Search for the cell housing the specified text and yield its (X, Y) center coordinate. 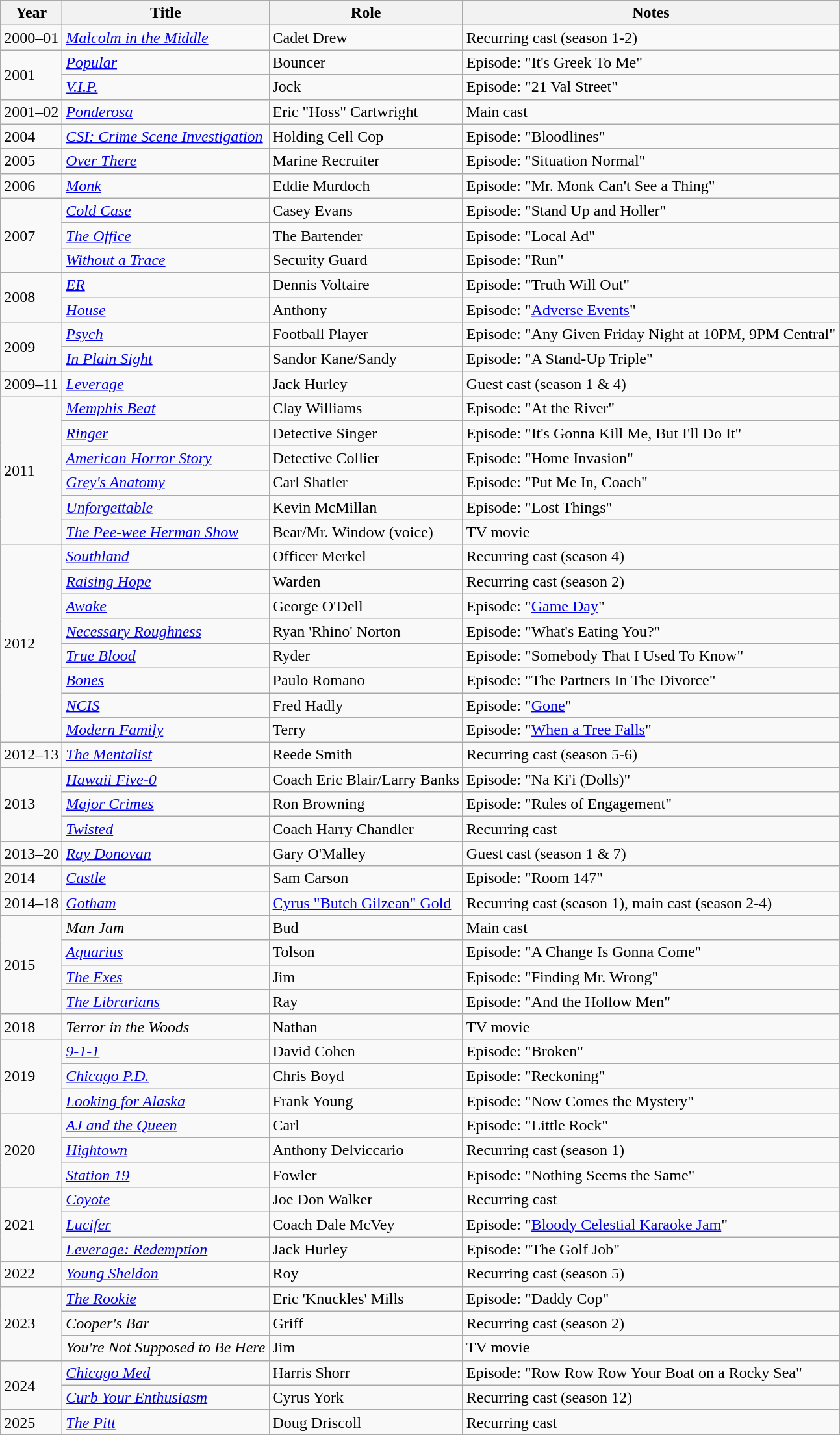
2011 (31, 470)
Episode: "Row Row Row Your Boat on a Rocky Sea" (651, 1373)
Episode: "Gone" (651, 705)
Chicago Med (166, 1373)
Episode: "Lost Things" (651, 507)
Tolson (366, 952)
Terry (366, 730)
Episode: "Stand Up and Holler" (651, 210)
Modern Family (166, 730)
2009 (31, 347)
House (166, 310)
Ryder (366, 655)
Ryan 'Rhino' Norton (366, 631)
Anthony Delviccario (366, 1150)
Major Crimes (166, 804)
Recurring cast (season 5-6) (651, 755)
Necessary Roughness (166, 631)
The Librarians (166, 1002)
2018 (31, 1026)
Episode: "Mr. Monk Can't See a Thing" (651, 186)
Episode: "Na Ki'i (Dolls)" (651, 780)
Psych (166, 335)
Cyrus York (366, 1397)
2009–11 (31, 384)
David Cohen (366, 1051)
Detective Singer (366, 433)
Ron Browning (366, 804)
2001 (31, 75)
The Pitt (166, 1422)
The Pee-wee Herman Show (166, 532)
Coach Harry Chandler (366, 829)
Episode: "Bloodlines" (651, 136)
2013 (31, 804)
Episode: "Somebody That I Used To Know" (651, 655)
Malcolm in the Middle (166, 38)
Kevin McMillan (366, 507)
George O'Dell (366, 606)
Station 19 (166, 1175)
Cyrus "Butch Gilzean" Gold (366, 903)
2021 (31, 1225)
The Mentalist (166, 755)
2001–02 (31, 112)
Recurring cast (season 1) (651, 1150)
Over There (166, 161)
Eric 'Knuckles' Mills (366, 1299)
Episode: "Reckoning" (651, 1076)
Warden (366, 581)
Episode: "At the River" (651, 409)
Episode: "It's Gonna Kill Me, But I'll Do It" (651, 433)
Joe Don Walker (366, 1200)
2015 (31, 965)
Episode: "Nothing Seems the Same" (651, 1175)
Reede Smith (366, 755)
Bouncer (366, 62)
In Plain Sight (166, 359)
Episode: "And the Hollow Men" (651, 1002)
Marine Recruiter (366, 161)
Episode: "Rules of Engagement" (651, 804)
Gary O'Malley (366, 854)
Year (31, 13)
Episode: "Finding Mr. Wrong" (651, 977)
2008 (31, 297)
Episode: "Home Invasion" (651, 458)
Holding Cell Cop (366, 136)
Episode: "21 Val Street" (651, 87)
You're Not Supposed to Be Here (166, 1348)
2025 (31, 1422)
The Office (166, 235)
Ponderosa (166, 112)
2005 (31, 161)
Paulo Romano (366, 680)
2024 (31, 1385)
2012–13 (31, 755)
Security Guard (366, 260)
Guest cast (season 1 & 4) (651, 384)
Griff (366, 1323)
2023 (31, 1323)
Carl (366, 1126)
Bud (366, 928)
Ray (366, 1002)
Cadet Drew (366, 38)
9-1-1 (166, 1051)
Guest cast (season 1 & 7) (651, 854)
Episode: "Bloody Celestial Karaoke Jam" (651, 1225)
Fowler (366, 1175)
Leverage: Redemption (166, 1249)
Coach Dale McVey (366, 1225)
V.I.P. (166, 87)
Castle (166, 878)
Carl Shatler (366, 483)
Recurring cast (season 1-2) (651, 38)
2013–20 (31, 854)
Awake (166, 606)
NCIS (166, 705)
Popular (166, 62)
Doug Driscoll (366, 1422)
2019 (31, 1076)
Chris Boyd (366, 1076)
Sandor Kane/Sandy (366, 359)
Bones (166, 680)
Football Player (366, 335)
Jock (366, 87)
Role (366, 13)
Episode: "A Stand-Up Triple" (651, 359)
Curb Your Enthusiasm (166, 1397)
Recurring cast (season 5) (651, 1274)
Bear/Mr. Window (voice) (366, 532)
Officer Merkel (366, 557)
Episode: "A Change Is Gonna Come" (651, 952)
Grey's Anatomy (166, 483)
Hawaii Five-0 (166, 780)
Lucifer (166, 1225)
Ringer (166, 433)
The Bartender (366, 235)
2020 (31, 1150)
Episode: "Run" (651, 260)
Cold Case (166, 210)
Hightown (166, 1150)
2014–18 (31, 903)
Young Sheldon (166, 1274)
Terror in the Woods (166, 1026)
Episode: "Situation Normal" (651, 161)
Episode: "The Golf Job" (651, 1249)
2004 (31, 136)
CSI: Crime Scene Investigation (166, 136)
Clay Williams (366, 409)
Cooper's Bar (166, 1323)
The Exes (166, 977)
Recurring cast (season 12) (651, 1397)
Episode: "Now Comes the Mystery" (651, 1101)
Episode: "Adverse Events" (651, 310)
Ray Donovan (166, 854)
ER (166, 285)
Episode: "Truth Will Out" (651, 285)
Sam Carson (366, 878)
Frank Young (366, 1101)
Memphis Beat (166, 409)
2007 (31, 235)
Episode: "Put Me In, Coach" (651, 483)
2022 (31, 1274)
Monk (166, 186)
Recurring cast (season 1), main cast (season 2-4) (651, 903)
2006 (31, 186)
Fred Hadly (366, 705)
Aquarius (166, 952)
Recurring cast (season 4) (651, 557)
The Rookie (166, 1299)
Eric "Hoss" Cartwright (366, 112)
Episode: "What's Eating You?" (651, 631)
Episode: "Little Rock" (651, 1126)
Episode: "Room 147" (651, 878)
Chicago P.D. (166, 1076)
Episode: "Broken" (651, 1051)
Episode: "When a Tree Falls" (651, 730)
Coyote (166, 1200)
Raising Hope (166, 581)
Dennis Voltaire (366, 285)
Gotham (166, 903)
Unforgettable (166, 507)
True Blood (166, 655)
Notes (651, 13)
AJ and the Queen (166, 1126)
Episode: "Any Given Friday Night at 10PM, 9PM Central" (651, 335)
2014 (31, 878)
American Horror Story (166, 458)
Without a Trace (166, 260)
Man Jam (166, 928)
Eddie Murdoch (366, 186)
Nathan (366, 1026)
Twisted (166, 829)
Episode: "Game Day" (651, 606)
Southland (166, 557)
Coach Eric Blair/Larry Banks (366, 780)
2000–01 (31, 38)
Leverage (166, 384)
2012 (31, 643)
Anthony (366, 310)
Harris Shorr (366, 1373)
Episode: "It's Greek To Me" (651, 62)
Episode: "The Partners In The Divorce" (651, 680)
Episode: "Local Ad" (651, 235)
Detective Collier (366, 458)
Episode: "Daddy Cop" (651, 1299)
Roy (366, 1274)
Title (166, 13)
Casey Evans (366, 210)
Looking for Alaska (166, 1101)
